Identify which cell holds the provided text, then report its (X, Y) central coordinate. 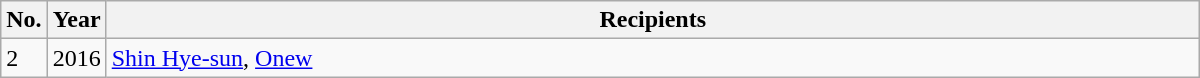
2016 (76, 58)
2 (24, 58)
Recipients (652, 20)
Shin Hye-sun, Onew (652, 58)
No. (24, 20)
Year (76, 20)
